Pinpoint the cell where the given text exists, returning its [x, y] midpoint coordinate. 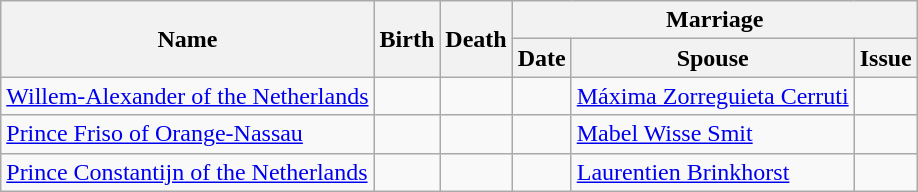
Willem-Alexander of the Netherlands [188, 96]
Birth [407, 39]
Issue [886, 58]
Mabel Wisse Smit [712, 134]
Prince Constantijn of the Netherlands [188, 172]
Name [188, 39]
Marriage [714, 20]
Prince Friso of Orange-Nassau [188, 134]
Spouse [712, 58]
Laurentien Brinkhorst [712, 172]
Máxima Zorreguieta Cerruti [712, 96]
Date [542, 58]
Death [476, 39]
